Find where the given text appears and provide that cell's center as (X, Y) coordinate. 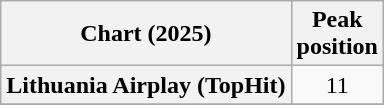
Peakposition (337, 34)
11 (337, 85)
Lithuania Airplay (TopHit) (146, 85)
Chart (2025) (146, 34)
